Scan for the cell matching the given text and deliver its [x, y] coordinate at center. 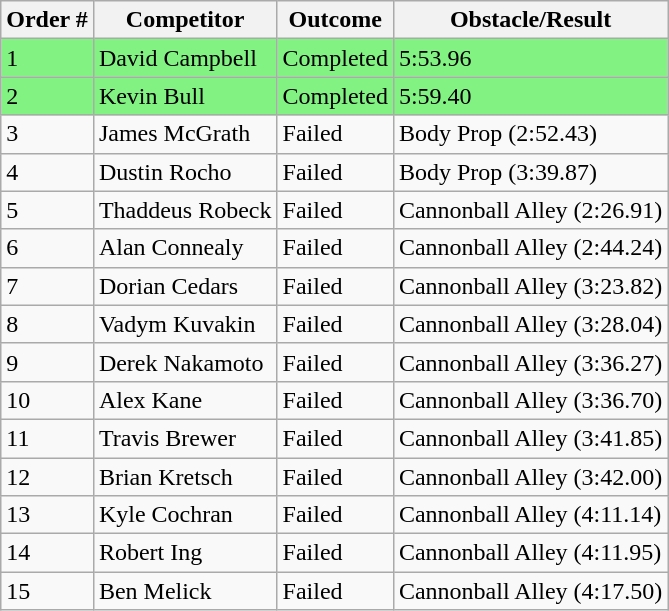
Cannonball Alley (4:11.14) [530, 515]
Kyle Cochran [185, 515]
7 [48, 286]
Derek Nakamoto [185, 362]
Cannonball Alley (3:41.85) [530, 438]
David Campbell [185, 58]
14 [48, 553]
Cannonball Alley (3:42.00) [530, 477]
15 [48, 591]
Alex Kane [185, 400]
4 [48, 172]
Body Prop (3:39.87) [530, 172]
Vadym Kuvakin [185, 324]
Thaddeus Robeck [185, 210]
Cannonball Alley (2:26.91) [530, 210]
Travis Brewer [185, 438]
12 [48, 477]
Brian Kretsch [185, 477]
5:53.96 [530, 58]
Robert Ing [185, 553]
Cannonball Alley (3:36.70) [530, 400]
6 [48, 248]
Body Prop (2:52.43) [530, 134]
5:59.40 [530, 96]
11 [48, 438]
8 [48, 324]
13 [48, 515]
Cannonball Alley (2:44.24) [530, 248]
Outcome [335, 20]
Alan Connealy [185, 248]
Obstacle/Result [530, 20]
Cannonball Alley (3:23.82) [530, 286]
James McGrath [185, 134]
3 [48, 134]
Dorian Cedars [185, 286]
Cannonball Alley (3:28.04) [530, 324]
Cannonball Alley (3:36.27) [530, 362]
Competitor [185, 20]
Kevin Bull [185, 96]
Cannonball Alley (4:17.50) [530, 591]
Order # [48, 20]
9 [48, 362]
Cannonball Alley (4:11.95) [530, 553]
5 [48, 210]
Dustin Rocho [185, 172]
10 [48, 400]
2 [48, 96]
Ben Melick [185, 591]
1 [48, 58]
